Return [x, y] of the center of cell containing provided text 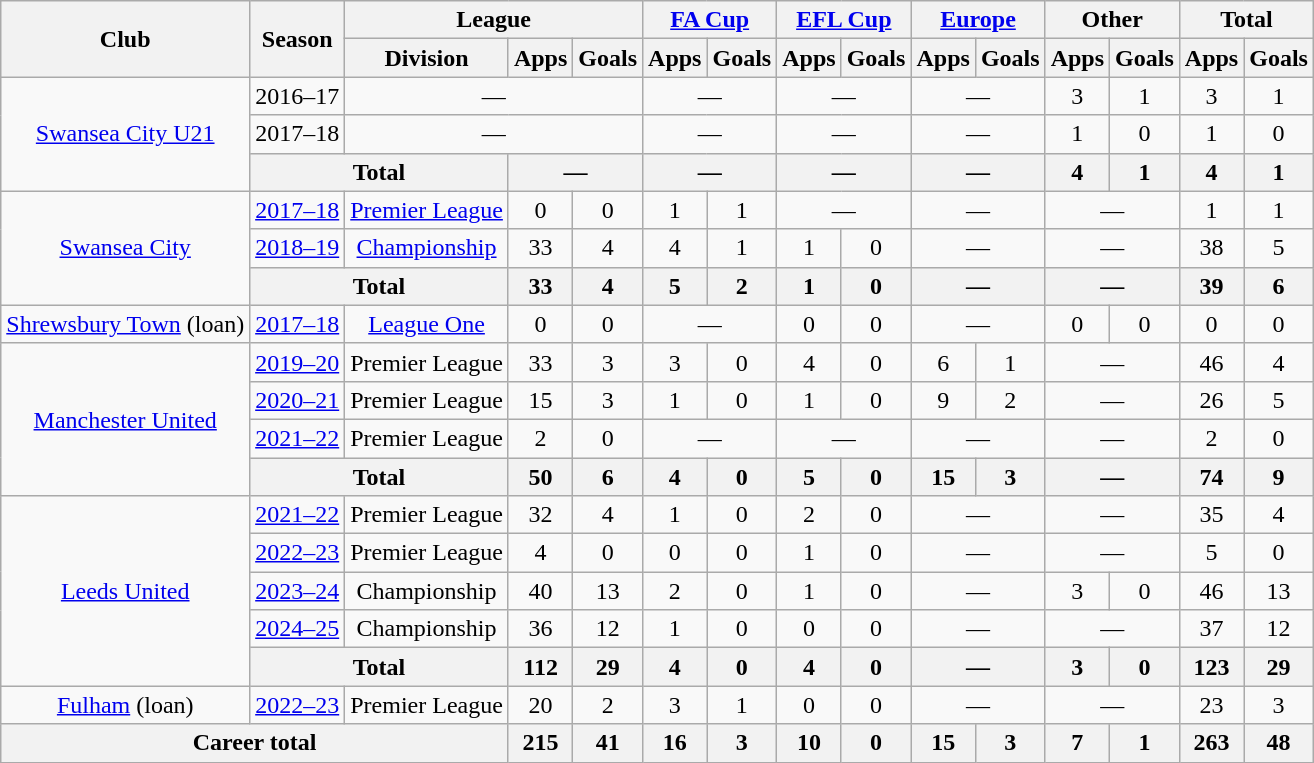
2024–25 [298, 629]
2018–19 [298, 248]
Shrewsbury Town (loan) [126, 324]
263 [1211, 743]
League One [427, 324]
Career total [255, 743]
32 [540, 515]
2023–24 [298, 591]
36 [540, 629]
48 [1279, 743]
EFL Cup [844, 20]
2019–20 [298, 362]
40 [540, 591]
123 [1211, 667]
38 [1211, 248]
Swansea City [126, 248]
Season [298, 39]
2020–21 [298, 400]
7 [1077, 743]
26 [1211, 400]
FA Cup [710, 20]
35 [1211, 515]
Division [427, 58]
Swansea City U21 [126, 134]
20 [540, 705]
215 [540, 743]
2016–17 [298, 96]
10 [809, 743]
112 [540, 667]
50 [540, 477]
74 [1211, 477]
Club [126, 39]
Fulham (loan) [126, 705]
39 [1211, 286]
Manchester United [126, 419]
League [494, 20]
37 [1211, 629]
Other [1112, 20]
16 [675, 743]
41 [608, 743]
Europe [978, 20]
Leeds United [126, 591]
23 [1211, 705]
